Extract the [x, y] coordinate from the center of the cell holding the provided text.  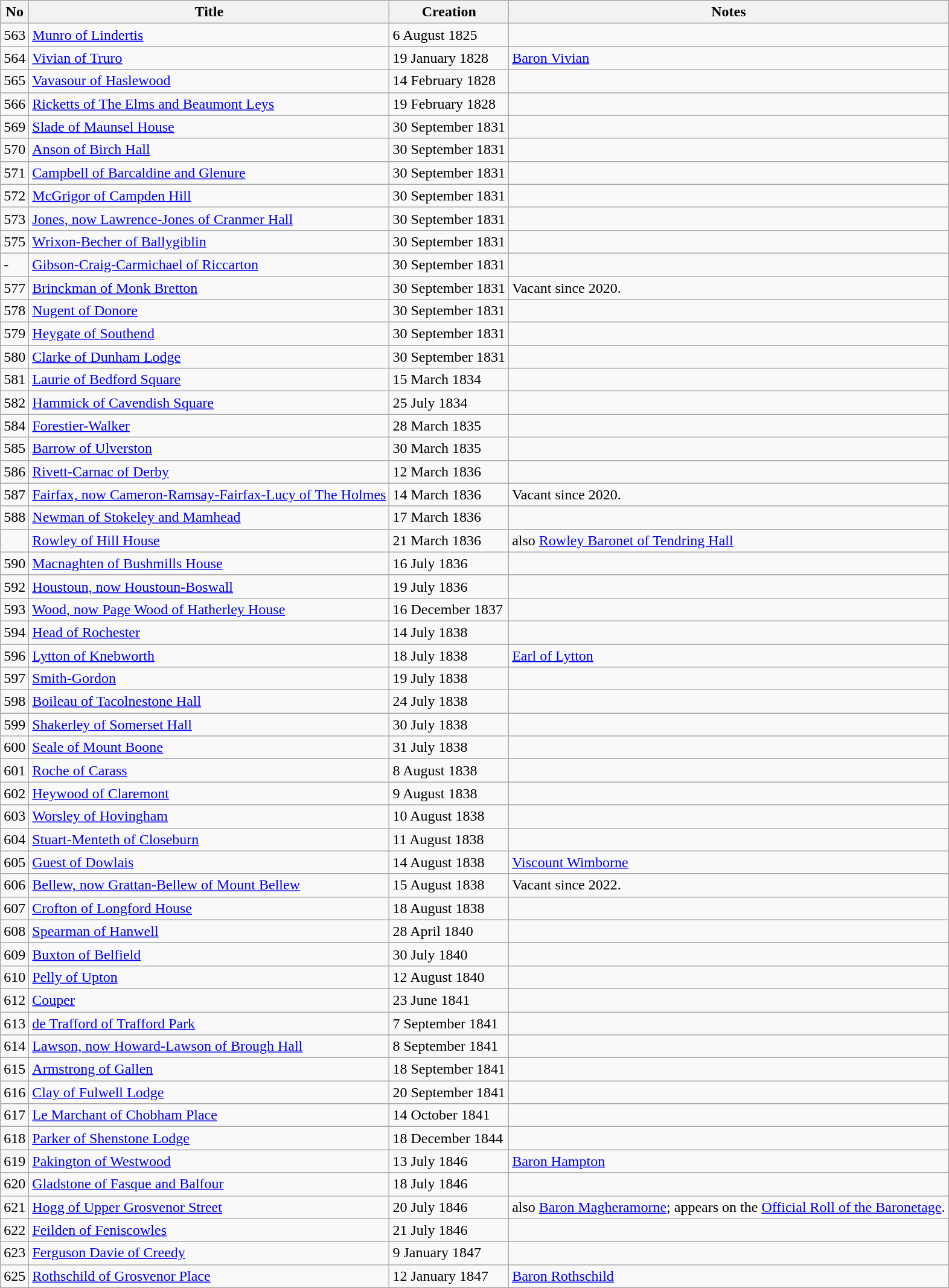
617 [14, 1115]
Seale of Mount Boone [209, 748]
Hogg of Upper Grosvenor Street [209, 1207]
20 September 1841 [449, 1092]
Stuart-Menteth of Closeburn [209, 839]
30 March 1835 [449, 449]
23 June 1841 [449, 1000]
Macnaghten of Bushmills House [209, 563]
20 July 1846 [449, 1207]
607 [14, 908]
615 [14, 1069]
18 August 1838 [449, 908]
Viscount Wimborne [729, 862]
McGrigor of Campden Hill [209, 196]
572 [14, 196]
24 July 1838 [449, 702]
25 July 1834 [449, 403]
also Rowley Baronet of Tendring Hall [729, 540]
14 March 1836 [449, 495]
Slade of Maunsel House [209, 127]
also Baron Magheramorne; appears on the Official Roll of the Baronetage. [729, 1207]
18 September 1841 [449, 1069]
30 July 1840 [449, 954]
601 [14, 771]
No [14, 12]
Hammick of Cavendish Square [209, 403]
30 July 1838 [449, 725]
Newman of Stokeley and Mamhead [209, 517]
11 August 1838 [449, 839]
Le Marchant of Chobham Place [209, 1115]
569 [14, 127]
Buxton of Belfield [209, 954]
Anson of Birch Hall [209, 150]
596 [14, 655]
28 March 1835 [449, 426]
19 July 1838 [449, 679]
Nugent of Donore [209, 311]
Ricketts of The Elms and Beaumont Leys [209, 104]
7 September 1841 [449, 1024]
9 August 1838 [449, 793]
Parker of Shenstone Lodge [209, 1138]
14 August 1838 [449, 862]
Rowley of Hill House [209, 540]
19 February 1828 [449, 104]
Crofton of Longford House [209, 908]
Lawson, now Howard-Lawson of Brough Hall [209, 1046]
563 [14, 35]
14 October 1841 [449, 1115]
15 March 1834 [449, 380]
602 [14, 793]
Heygate of Southend [209, 334]
Laurie of Bedford Square [209, 380]
619 [14, 1161]
Wrixon-Becher of Ballygiblin [209, 242]
Campbell of Barcaldine and Glenure [209, 173]
Roche of Carass [209, 771]
16 July 1836 [449, 563]
585 [14, 449]
Gibson-Craig-Carmichael of Riccarton [209, 264]
584 [14, 426]
Vacant since 2022. [729, 885]
12 March 1836 [449, 472]
610 [14, 977]
Clay of Fulwell Lodge [209, 1092]
564 [14, 58]
620 [14, 1184]
10 August 1838 [449, 816]
600 [14, 748]
12 August 1840 [449, 977]
Heywood of Claremont [209, 793]
Ferguson Davie of Creedy [209, 1253]
623 [14, 1253]
579 [14, 334]
Baron Hampton [729, 1161]
598 [14, 702]
21 July 1846 [449, 1230]
616 [14, 1092]
9 January 1847 [449, 1253]
Boileau of Tacolnestone Hall [209, 702]
18 July 1846 [449, 1184]
622 [14, 1230]
570 [14, 150]
Head of Rochester [209, 632]
580 [14, 357]
Armstrong of Gallen [209, 1069]
16 December 1837 [449, 609]
Spearman of Hanwell [209, 931]
588 [14, 517]
Feilden of Feniscowles [209, 1230]
586 [14, 472]
Shakerley of Somerset Hall [209, 725]
609 [14, 954]
Forestier-Walker [209, 426]
618 [14, 1138]
575 [14, 242]
28 April 1840 [449, 931]
Wood, now Page Wood of Hatherley House [209, 609]
13 July 1846 [449, 1161]
18 December 1844 [449, 1138]
Creation [449, 12]
19 July 1836 [449, 586]
605 [14, 862]
Lytton of Knebworth [209, 655]
14 February 1828 [449, 81]
Fairfax, now Cameron-Ramsay-Fairfax-Lucy of The Holmes [209, 495]
565 [14, 81]
12 January 1847 [449, 1276]
Jones, now Lawrence-Jones of Cranmer Hall [209, 219]
Houstoun, now Houstoun-Boswall [209, 586]
Title [209, 12]
581 [14, 380]
594 [14, 632]
614 [14, 1046]
8 September 1841 [449, 1046]
Pelly of Upton [209, 977]
Baron Vivian [729, 58]
597 [14, 679]
587 [14, 495]
15 August 1838 [449, 885]
Barrow of Ulverston [209, 449]
21 March 1836 [449, 540]
Vavasour of Haslewood [209, 81]
577 [14, 288]
573 [14, 219]
Clarke of Dunham Lodge [209, 357]
571 [14, 173]
606 [14, 885]
621 [14, 1207]
566 [14, 104]
Rivett-Carnac of Derby [209, 472]
613 [14, 1024]
de Trafford of Trafford Park [209, 1024]
593 [14, 609]
8 August 1838 [449, 771]
592 [14, 586]
19 January 1828 [449, 58]
Worsley of Hovingham [209, 816]
- [14, 264]
17 March 1836 [449, 517]
604 [14, 839]
608 [14, 931]
Couper [209, 1000]
578 [14, 311]
603 [14, 816]
599 [14, 725]
612 [14, 1000]
14 July 1838 [449, 632]
Brinckman of Monk Bretton [209, 288]
Notes [729, 12]
625 [14, 1276]
590 [14, 563]
Bellew, now Grattan-Bellew of Mount Bellew [209, 885]
Earl of Lytton [729, 655]
Munro of Lindertis [209, 35]
Guest of Dowlais [209, 862]
Vivian of Truro [209, 58]
Rothschild of Grosvenor Place [209, 1276]
Pakington of Westwood [209, 1161]
Smith-Gordon [209, 679]
582 [14, 403]
Gladstone of Fasque and Balfour [209, 1184]
Baron Rothschild [729, 1276]
6 August 1825 [449, 35]
18 July 1838 [449, 655]
31 July 1838 [449, 748]
